Extract the [X, Y] coordinate from the center of the cell holding the provided text.  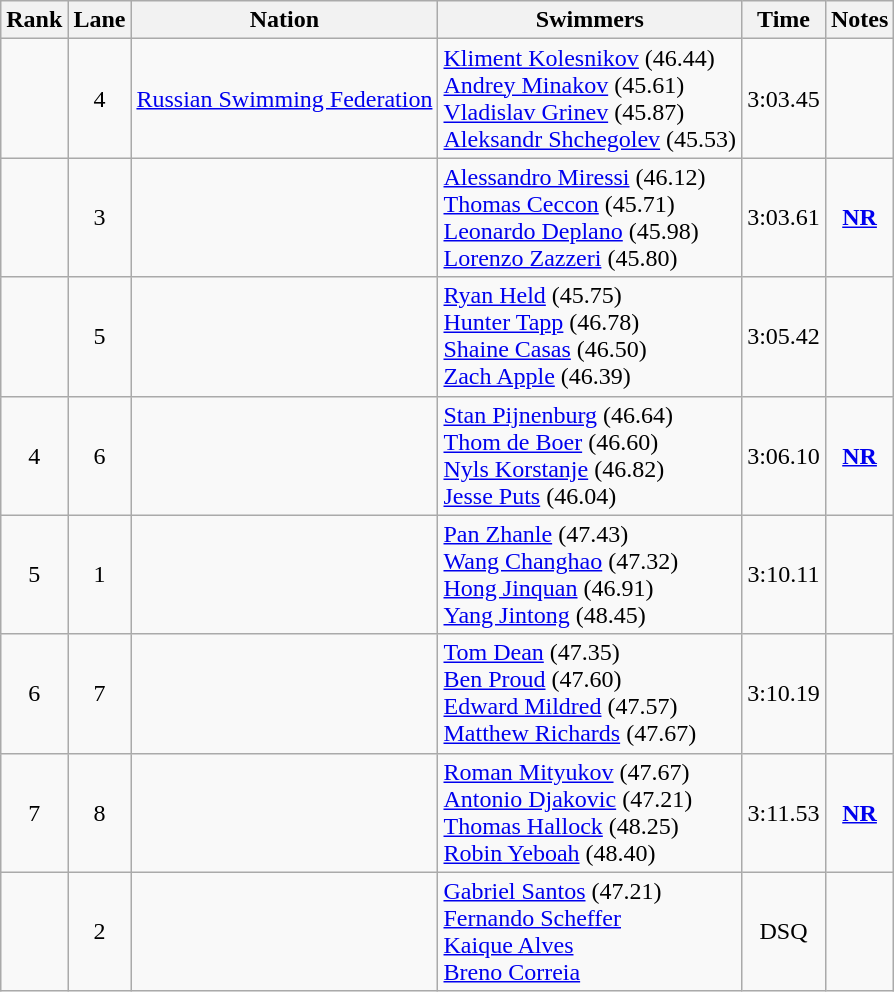
2 [100, 932]
Rank [34, 20]
Time [784, 20]
Alessandro Miressi (46.12)Thomas Ceccon (45.71)Leonardo Deplano (45.98)Lorenzo Zazzeri (45.80) [590, 218]
Pan Zhanle (47.43)Wang Changhao (47.32)Hong Jinquan (46.91)Yang Jintong (48.45) [590, 574]
Lane [100, 20]
Roman Mityukov (47.67)Antonio Djakovic (47.21)Thomas Hallock (48.25)Robin Yeboah (48.40) [590, 812]
3:03.61 [784, 218]
Kliment Kolesnikov (46.44)Andrey Minakov (45.61)Vladislav Grinev (45.87)Aleksandr Shchegolev (45.53) [590, 98]
3:06.10 [784, 456]
Notes [859, 20]
Russian Swimming Federation [284, 98]
DSQ [784, 932]
8 [100, 812]
Tom Dean (47.35)Ben Proud (47.60)Edward Mildred (47.57)Matthew Richards (47.67) [590, 694]
3:11.53 [784, 812]
Nation [284, 20]
3 [100, 218]
3:05.42 [784, 336]
Ryan Held (45.75)Hunter Tapp (46.78)Shaine Casas (46.50)Zach Apple (46.39) [590, 336]
3:10.11 [784, 574]
Swimmers [590, 20]
3:03.45 [784, 98]
1 [100, 574]
Gabriel Santos (47.21)Fernando SchefferKaique AlvesBreno Correia [590, 932]
3:10.19 [784, 694]
Stan Pijnenburg (46.64)Thom de Boer (46.60)Nyls Korstanje (46.82)Jesse Puts (46.04) [590, 456]
